Output the (X, Y) coordinate of the center of the cell containing the given text.  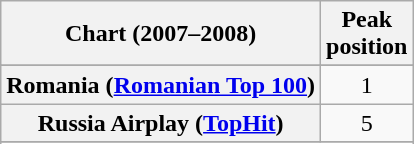
Peakposition (367, 34)
Romania (Romanian Top 100) (161, 85)
Russia Airplay (TopHit) (161, 123)
1 (367, 85)
5 (367, 123)
Chart (2007–2008) (161, 34)
